Search for the cell housing the specified text and yield its (X, Y) center coordinate. 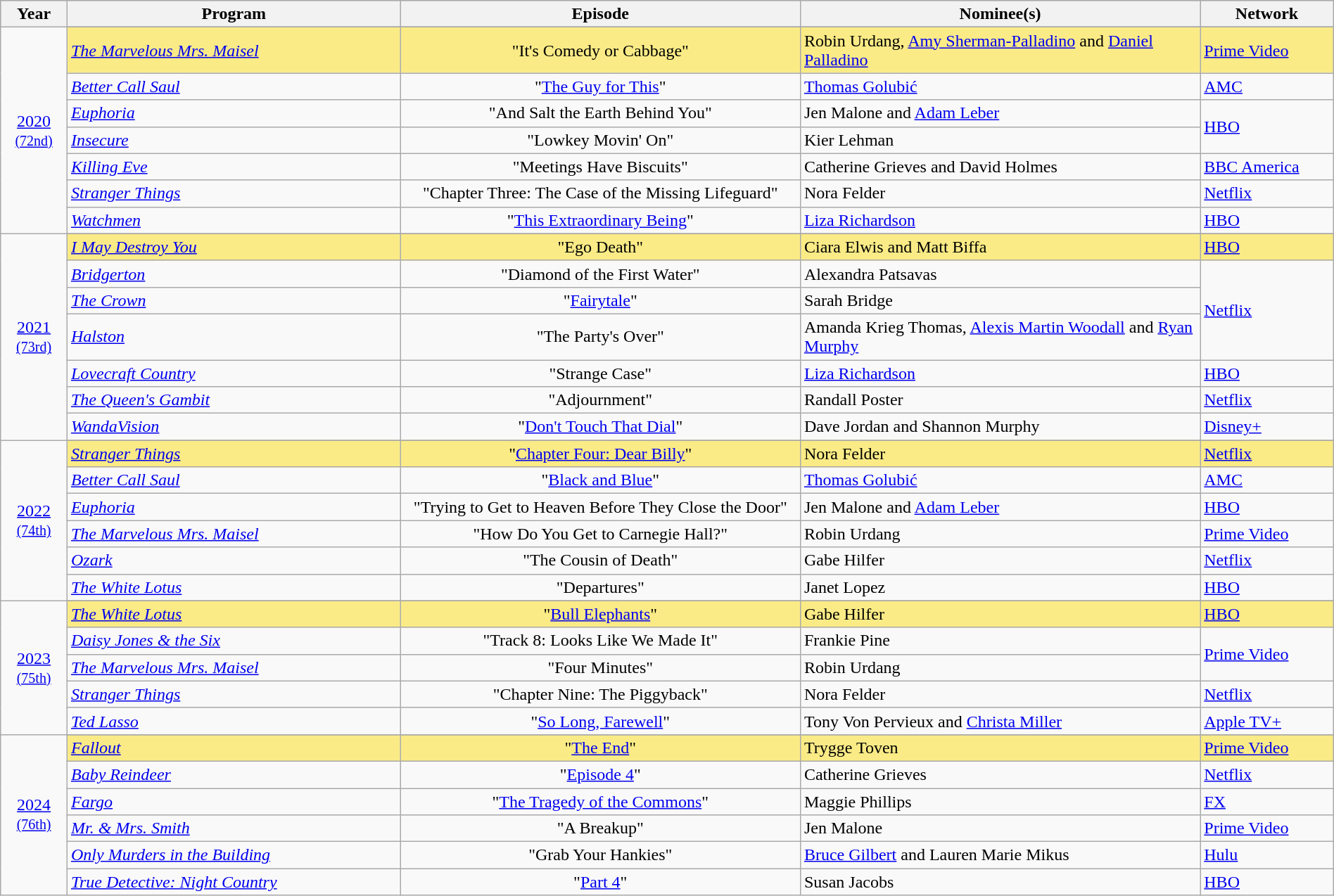
"Don't Touch That Dial" (600, 427)
Sarah Bridge (1000, 300)
"And Salt the Earth Behind You" (600, 113)
"The Guy for This" (600, 87)
Baby Reindeer (234, 774)
Frankie Pine (1000, 641)
"Fairytale" (600, 300)
The Crown (234, 300)
"Trying to Get to Heaven Before They Close the Door" (600, 507)
True Detective: Night Country (234, 882)
Amanda Krieg Thomas, Alexis Martin Woodall and Ryan Murphy (1000, 336)
Network (1266, 14)
Ciara Elwis and Matt Biffa (1000, 247)
Killing Eve (234, 167)
"The End" (600, 748)
"The Cousin of Death" (600, 561)
Bridgerton (234, 274)
Robin Urdang, Amy Sherman-Palladino and Daniel Palladino (1000, 51)
"Four Minutes" (600, 667)
"Chapter Three: The Case of the Missing Lifeguard" (600, 193)
"Track 8: Looks Like We Made It" (600, 641)
"It's Comedy or Cabbage" (600, 51)
Year (34, 14)
Fargo (234, 801)
Maggie Phillips (1000, 801)
"Lowkey Movin' On" (600, 140)
Apple TV+ (1266, 721)
"Adjournment" (600, 400)
"Chapter Four: Dear Billy" (600, 454)
"So Long, Farewell" (600, 721)
Episode (600, 14)
Jen Malone (1000, 828)
Kier Lehman (1000, 140)
"Departures" (600, 587)
2023(75th) (34, 667)
WandaVision (234, 427)
Hulu (1266, 855)
"Part 4" (600, 882)
"Ego Death" (600, 247)
2022(74th) (34, 520)
Lovecraft Country (234, 373)
Only Murders in the Building (234, 855)
Bruce Gilbert and Lauren Marie Mikus (1000, 855)
"Bull Elephants" (600, 614)
Trygge Toven (1000, 748)
2024(76th) (34, 814)
Daisy Jones & the Six (234, 641)
Fallout (234, 748)
"This Extraordinary Being" (600, 220)
The Queen's Gambit (234, 400)
Janet Lopez (1000, 587)
2021(73rd) (34, 336)
Dave Jordan and Shannon Murphy (1000, 427)
I May Destroy You (234, 247)
FX (1266, 801)
"Meetings Have Biscuits" (600, 167)
"How Do You Get to Carnegie Hall?" (600, 534)
Catherine Grieves and David Holmes (1000, 167)
Nominee(s) (1000, 14)
"Diamond of the First Water" (600, 274)
"A Breakup" (600, 828)
2020(72nd) (34, 131)
"The Tragedy of the Commons" (600, 801)
Mr. & Mrs. Smith (234, 828)
Insecure (234, 140)
Ted Lasso (234, 721)
"The Party's Over" (600, 336)
Program (234, 14)
Catherine Grieves (1000, 774)
Tony Von Pervieux and Christa Miller (1000, 721)
"Chapter Nine: The Piggyback" (600, 694)
Watchmen (234, 220)
Alexandra Patsavas (1000, 274)
"Episode 4" (600, 774)
Ozark (234, 561)
"Strange Case" (600, 373)
"Black and Blue" (600, 480)
Randall Poster (1000, 400)
"Grab Your Hankies" (600, 855)
Disney+ (1266, 427)
Susan Jacobs (1000, 882)
BBC America (1266, 167)
Halston (234, 336)
